Provide the [x, y] coordinate of the cell's center where the given text is located.  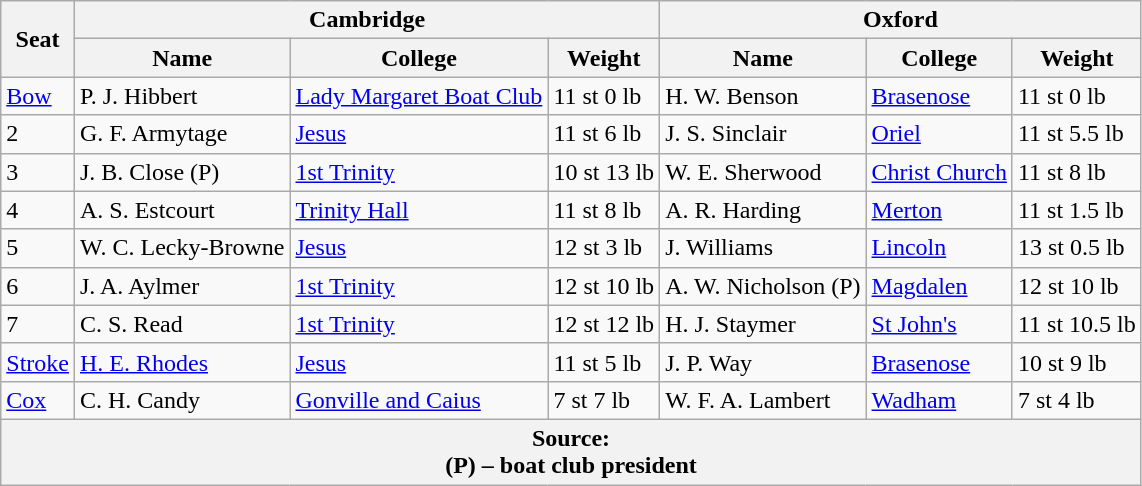
12 st 12 lb [604, 324]
13 st 0.5 lb [1076, 248]
Oxford [901, 20]
2 [38, 134]
11 st 6 lb [604, 134]
Lady Margaret Boat Club [419, 96]
J. P. Way [763, 362]
7 st 4 lb [1076, 400]
J. S. Sinclair [763, 134]
J. Williams [763, 248]
Merton [939, 210]
7 [38, 324]
H. W. Benson [763, 96]
J. B. Close (P) [182, 172]
6 [38, 286]
G. F. Armytage [182, 134]
H. E. Rhodes [182, 362]
7 st 7 lb [604, 400]
11 st 10.5 lb [1076, 324]
11 st 1.5 lb [1076, 210]
W. E. Sherwood [763, 172]
C. S. Read [182, 324]
St John's [939, 324]
10 st 13 lb [604, 172]
3 [38, 172]
Oriel [939, 134]
J. A. Aylmer [182, 286]
A. S. Estcourt [182, 210]
Seat [38, 39]
Christ Church [939, 172]
10 st 9 lb [1076, 362]
Cox [38, 400]
5 [38, 248]
W. F. A. Lambert [763, 400]
A. R. Harding [763, 210]
Wadham [939, 400]
Stroke [38, 362]
W. C. Lecky-Browne [182, 248]
P. J. Hibbert [182, 96]
Gonville and Caius [419, 400]
Magdalen [939, 286]
Trinity Hall [419, 210]
Lincoln [939, 248]
A. W. Nicholson (P) [763, 286]
Source:(P) – boat club president [572, 452]
C. H. Candy [182, 400]
H. J. Staymer [763, 324]
11 st 5.5 lb [1076, 134]
12 st 3 lb [604, 248]
Bow [38, 96]
11 st 5 lb [604, 362]
4 [38, 210]
Cambridge [366, 20]
